Search for the cell housing the specified text and yield its (X, Y) center coordinate. 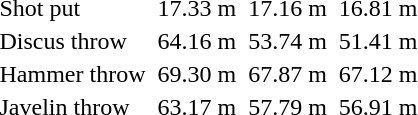
53.74 m (288, 41)
67.87 m (288, 74)
64.16 m (197, 41)
69.30 m (197, 74)
